Provide the (X, Y) coordinate of the cell's center where the given text is located.  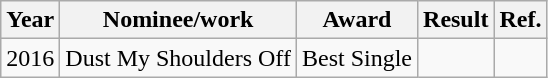
Award (356, 20)
Ref. (520, 20)
2016 (30, 58)
Year (30, 20)
Nominee/work (178, 20)
Result (456, 20)
Dust My Shoulders Off (178, 58)
Best Single (356, 58)
